For the text-containing cell, return its midpoint in [x, y] coordinate format. 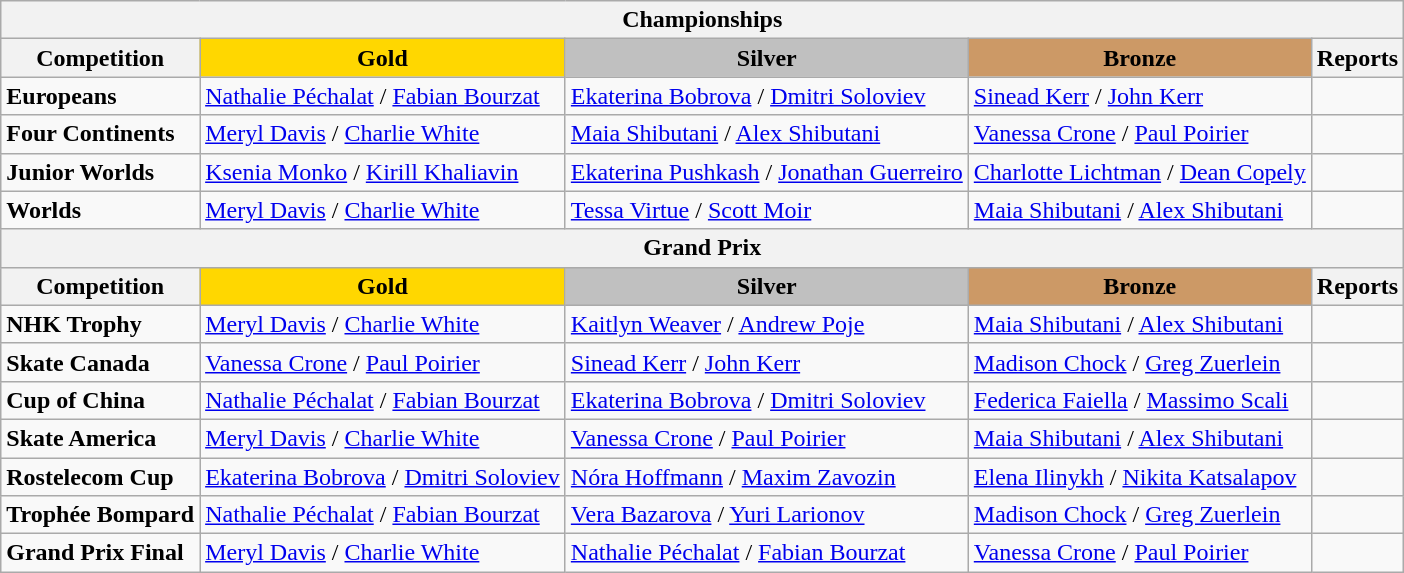
NHK Trophy [100, 324]
Grand Prix [702, 248]
Europeans [100, 96]
Charlotte Lichtman / Dean Copely [1140, 172]
Federica Faiella / Massimo Scali [1140, 400]
Skate Canada [100, 362]
Ksenia Monko / Kirill Khaliavin [383, 172]
Worlds [100, 210]
Kaitlyn Weaver / Andrew Poje [766, 324]
Ekaterina Pushkash / Jonathan Guerreiro [766, 172]
Elena Ilinykh / Nikita Katsalapov [1140, 477]
Four Continents [100, 134]
Rostelecom Cup [100, 477]
Grand Prix Final [100, 553]
Championships [702, 20]
Junior Worlds [100, 172]
Skate America [100, 438]
Trophée Bompard [100, 515]
Nóra Hoffmann / Maxim Zavozin [766, 477]
Cup of China [100, 400]
Vera Bazarova / Yuri Larionov [766, 515]
Tessa Virtue / Scott Moir [766, 210]
